Identify which cell holds the provided text, then report its (x, y) central coordinate. 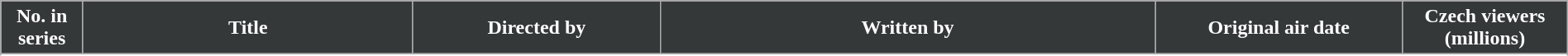
Directed by (536, 28)
Written by (907, 28)
Czech viewers(millions) (1485, 28)
Original air date (1279, 28)
Title (248, 28)
No. inseries (42, 28)
